Detect which cell encompasses the target text, then output its (X, Y) center coordinate. 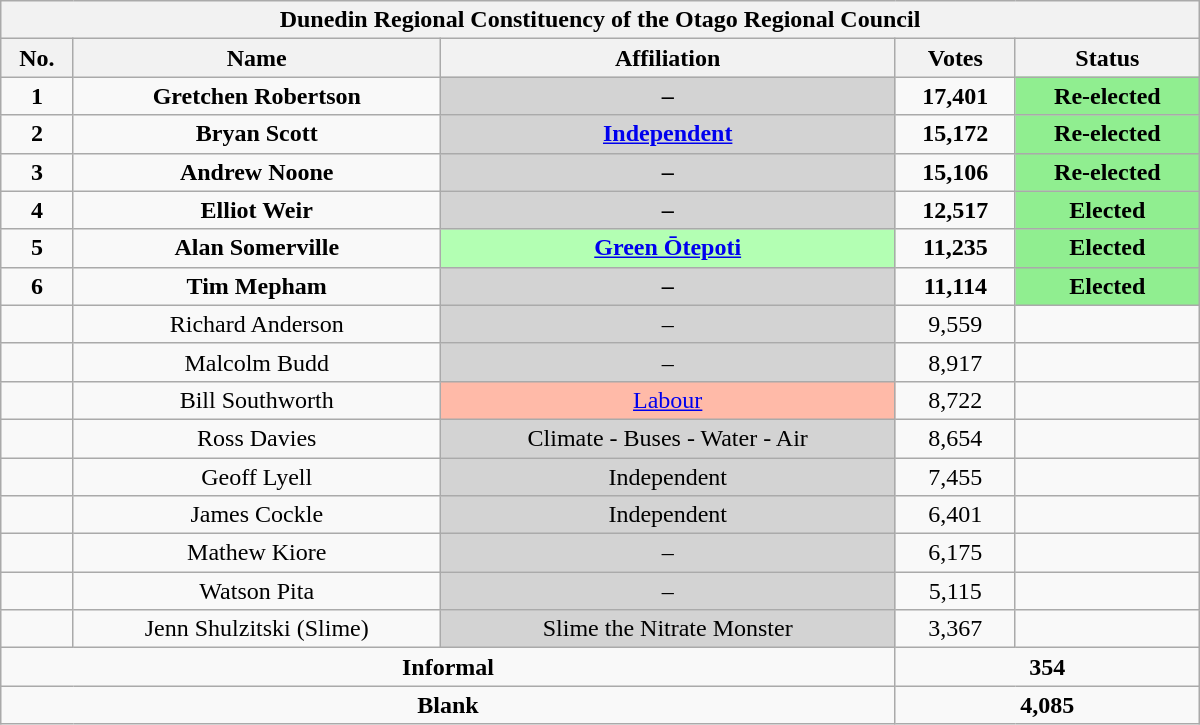
Green Ōtepoti (668, 248)
Bryan Scott (256, 134)
Labour (668, 400)
8,917 (955, 362)
6 (37, 286)
Malcolm Budd (256, 362)
4 (37, 210)
Name (256, 58)
5,115 (955, 591)
Richard Anderson (256, 324)
12,517 (955, 210)
Votes (955, 58)
7,455 (955, 477)
Andrew Noone (256, 172)
6,401 (955, 515)
17,401 (955, 96)
Informal (448, 667)
Jenn Shulzitski (Slime) (256, 629)
3 (37, 172)
Tim Mepham (256, 286)
James Cockle (256, 515)
Ross Davies (256, 438)
No. (37, 58)
5 (37, 248)
Affiliation (668, 58)
15,106 (955, 172)
Bill Southworth (256, 400)
Status (1107, 58)
11,235 (955, 248)
Alan Somerville (256, 248)
3,367 (955, 629)
9,559 (955, 324)
Dunedin Regional Constituency of the Otago Regional Council (600, 20)
4,085 (1047, 705)
Blank (448, 705)
11,114 (955, 286)
Elliot Weir (256, 210)
6,175 (955, 553)
Watson Pita (256, 591)
354 (1047, 667)
Geoff Lyell (256, 477)
Gretchen Robertson (256, 96)
Climate - Buses - Water - Air (668, 438)
Slime the Nitrate Monster (668, 629)
8,722 (955, 400)
2 (37, 134)
15,172 (955, 134)
Mathew Kiore (256, 553)
1 (37, 96)
8,654 (955, 438)
